For the text-containing cell, return its midpoint in [X, Y] coordinate format. 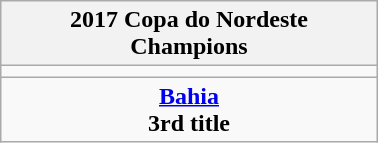
Bahia3rd title [189, 110]
2017 Copa do NordesteChampions [189, 34]
